Output the (X, Y) coordinate of the center of the cell containing the given text.  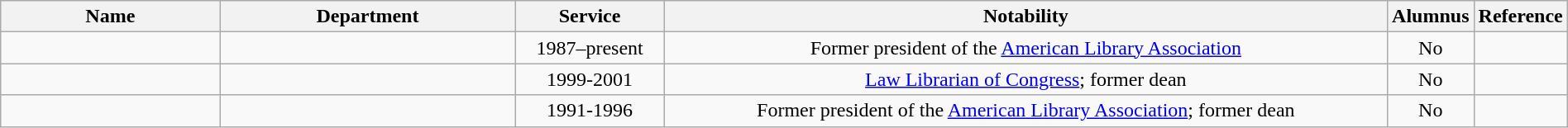
1999-2001 (590, 79)
1991-1996 (590, 111)
Former president of the American Library Association; former dean (1025, 111)
Former president of the American Library Association (1025, 48)
Department (367, 17)
Service (590, 17)
1987–present (590, 48)
Notability (1025, 17)
Name (111, 17)
Law Librarian of Congress; former dean (1025, 79)
Alumnus (1431, 17)
Reference (1520, 17)
